Return the [x, y] coordinate for the center point of the cell that contains the specified text.  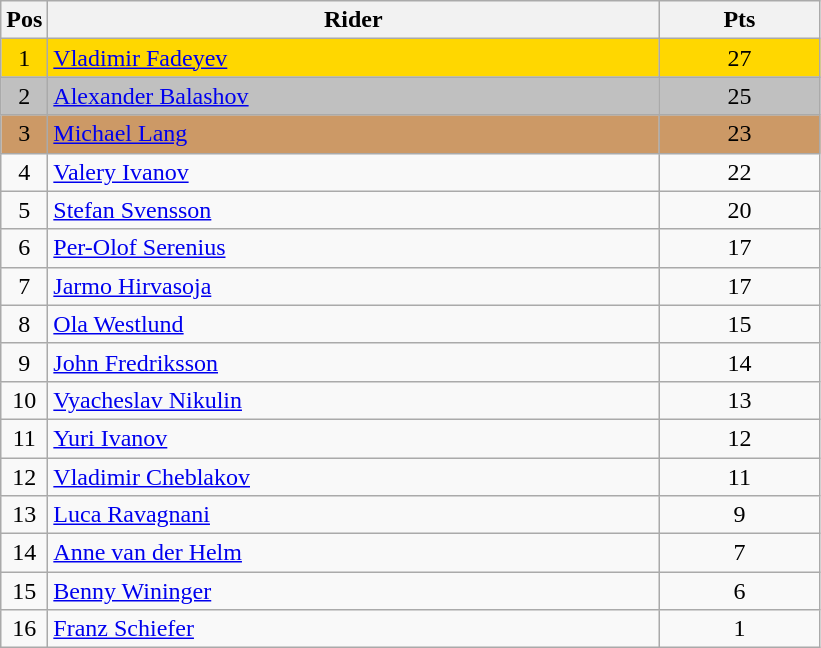
Stefan Svensson [354, 210]
Vladimir Fadeyev [354, 58]
16 [24, 629]
3 [24, 134]
10 [24, 400]
20 [740, 210]
4 [24, 172]
Vladimir Cheblakov [354, 477]
Michael Lang [354, 134]
Luca Ravagnani [354, 515]
Benny Wininger [354, 591]
27 [740, 58]
Vyacheslav Nikulin [354, 400]
5 [24, 210]
Franz Schiefer [354, 629]
Valery Ivanov [354, 172]
Per-Olof Serenius [354, 248]
23 [740, 134]
22 [740, 172]
Anne van der Helm [354, 553]
8 [24, 324]
2 [24, 96]
25 [740, 96]
Pos [24, 20]
John Fredriksson [354, 362]
Yuri Ivanov [354, 438]
Jarmo Hirvasoja [354, 286]
Rider [354, 20]
Pts [740, 20]
Alexander Balashov [354, 96]
Ola Westlund [354, 324]
